From the cell containing the given text, extract its center point as [x, y] coordinate. 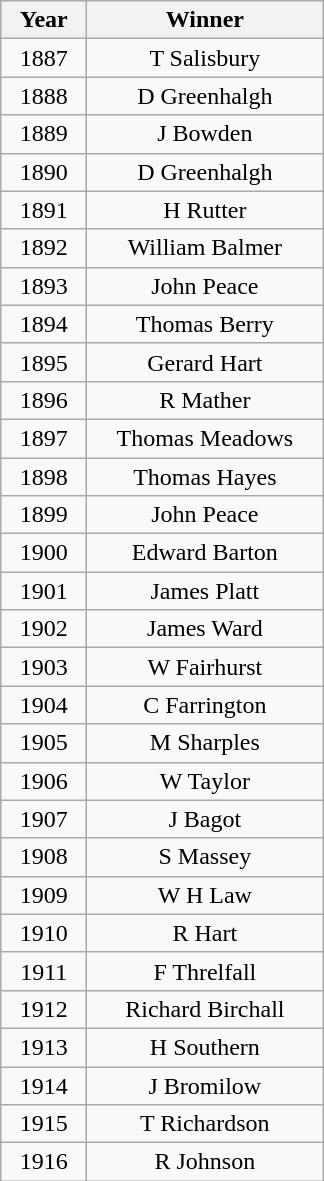
Thomas Meadows [205, 438]
James Platt [205, 591]
1896 [44, 400]
J Bagot [205, 819]
1888 [44, 96]
T Richardson [205, 1124]
1914 [44, 1085]
1913 [44, 1047]
R Johnson [205, 1162]
1915 [44, 1124]
1899 [44, 515]
1901 [44, 591]
1908 [44, 857]
1906 [44, 781]
1897 [44, 438]
Thomas Berry [205, 324]
Thomas Hayes [205, 477]
1893 [44, 286]
1892 [44, 248]
1900 [44, 553]
R Hart [205, 933]
1907 [44, 819]
1909 [44, 895]
1916 [44, 1162]
1889 [44, 134]
1904 [44, 705]
Edward Barton [205, 553]
1903 [44, 667]
W Taylor [205, 781]
Winner [205, 20]
1894 [44, 324]
J Bromilow [205, 1085]
H Rutter [205, 210]
1890 [44, 172]
1902 [44, 629]
1895 [44, 362]
1891 [44, 210]
1898 [44, 477]
R Mather [205, 400]
Richard Birchall [205, 1009]
T Salisbury [205, 58]
C Farrington [205, 705]
Gerard Hart [205, 362]
1912 [44, 1009]
S Massey [205, 857]
J Bowden [205, 134]
1911 [44, 971]
1887 [44, 58]
W Fairhurst [205, 667]
James Ward [205, 629]
Year [44, 20]
W H Law [205, 895]
William Balmer [205, 248]
M Sharples [205, 743]
1905 [44, 743]
H Southern [205, 1047]
1910 [44, 933]
F Threlfall [205, 971]
